Detect which cell encompasses the target text, then output its [X, Y] center coordinate. 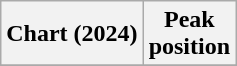
Chart (2024) [72, 34]
Peakposition [189, 34]
